Return (X, Y) of the center of cell containing provided text 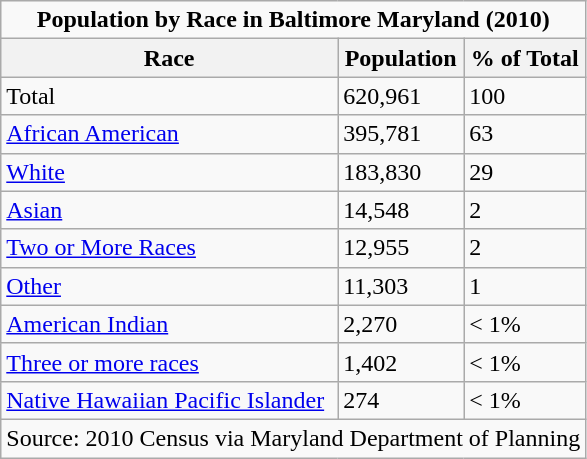
100 (525, 96)
Native Hawaiian Pacific Islander (170, 400)
1 (525, 286)
Source: 2010 Census via Maryland Department of Planning (294, 438)
620,961 (401, 96)
African American (170, 134)
Race (170, 58)
1,402 (401, 362)
Other (170, 286)
Population by Race in Baltimore Maryland (2010) (294, 20)
395,781 (401, 134)
% of Total (525, 58)
American Indian (170, 324)
63 (525, 134)
Asian (170, 210)
Three or more races (170, 362)
Total (170, 96)
2,270 (401, 324)
183,830 (401, 172)
12,955 (401, 248)
274 (401, 400)
29 (525, 172)
11,303 (401, 286)
Two or More Races (170, 248)
White (170, 172)
Population (401, 58)
14,548 (401, 210)
